Return [X, Y] of the center of cell containing provided text 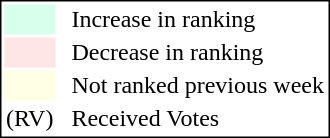
(RV) [29, 119]
Received Votes [198, 119]
Not ranked previous week [198, 85]
Increase in ranking [198, 19]
Decrease in ranking [198, 53]
